Locate the cell with the specified text and output its (X, Y) center coordinate. 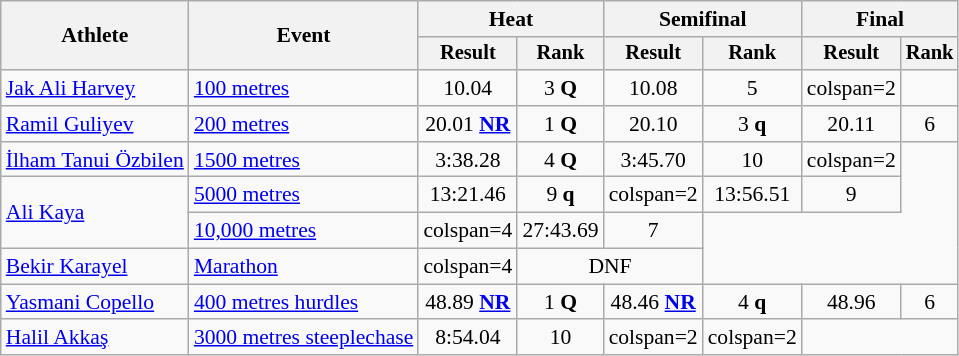
9 (852, 195)
Bekir Karayel (95, 267)
3:38.28 (468, 160)
Semifinal (703, 19)
3:45.70 (654, 160)
Marathon (304, 267)
200 metres (304, 124)
20.10 (654, 124)
27:43.69 (560, 231)
Jak Ali Harvey (95, 88)
4 q (752, 302)
Halil Akkaş (95, 338)
48.89 NR (468, 302)
3 q (752, 124)
100 metres (304, 88)
İlham Tanui Özbilen (95, 160)
9 q (560, 195)
48.46 NR (654, 302)
5000 metres (304, 195)
1500 metres (304, 160)
Event (304, 36)
13:56.51 (752, 195)
3000 metres steeplechase (304, 338)
Final (880, 19)
20.01 NR (468, 124)
10,000 metres (304, 231)
10.04 (468, 88)
48.96 (852, 302)
8:54.04 (468, 338)
DNF (610, 267)
20.11 (852, 124)
Yasmani Copello (95, 302)
Ali Kaya (95, 212)
13:21.46 (468, 195)
400 metres hurdles (304, 302)
7 (654, 231)
4 Q (560, 160)
Athlete (95, 36)
Heat (510, 19)
10.08 (654, 88)
Ramil Guliyev (95, 124)
3 Q (560, 88)
5 (752, 88)
